Search for the cell housing the specified text and yield its (x, y) center coordinate. 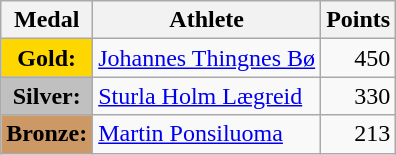
Medal (47, 20)
Johannes Thingnes Bø (207, 58)
Sturla Holm Lægreid (207, 96)
450 (358, 58)
Silver: (47, 96)
Points (358, 20)
Gold: (47, 58)
330 (358, 96)
213 (358, 134)
Martin Ponsiluoma (207, 134)
Bronze: (47, 134)
Athlete (207, 20)
